Extract the (x, y) coordinate from the center of the cell holding the provided text.  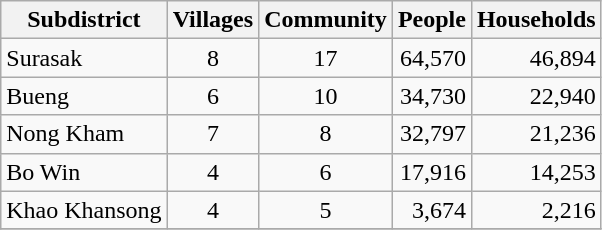
17 (326, 58)
Nong Kham (84, 134)
Bueng (84, 96)
Villages (213, 20)
Khao Khansong (84, 210)
2,216 (536, 210)
10 (326, 96)
14,253 (536, 172)
People (432, 20)
Bo Win (84, 172)
21,236 (536, 134)
46,894 (536, 58)
Households (536, 20)
Subdistrict (84, 20)
5 (326, 210)
64,570 (432, 58)
Surasak (84, 58)
3,674 (432, 210)
22,940 (536, 96)
32,797 (432, 134)
34,730 (432, 96)
7 (213, 134)
Community (326, 20)
17,916 (432, 172)
